Scan for the cell matching the given text and deliver its [X, Y] coordinate at center. 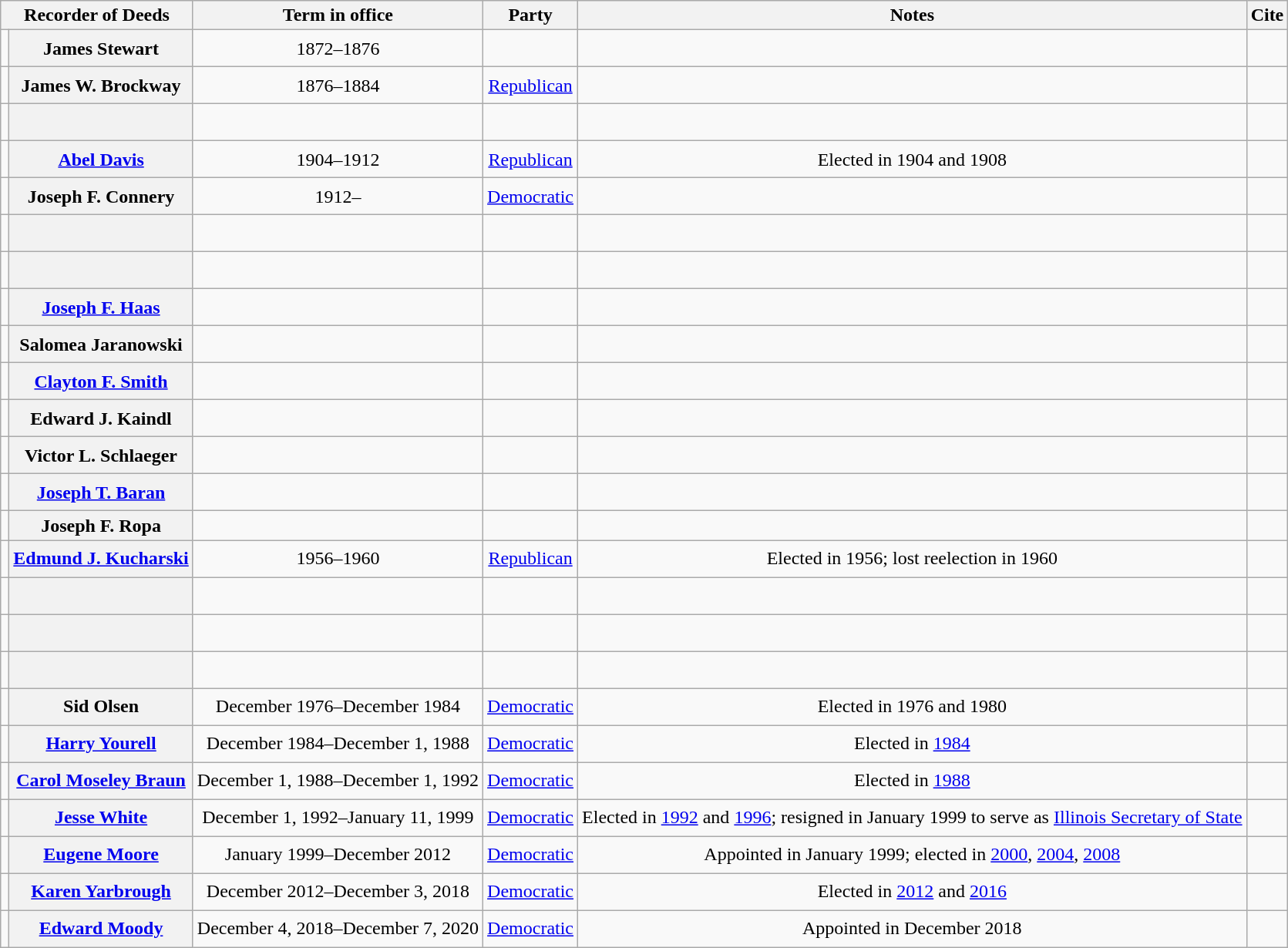
Abel Davis [101, 160]
Joseph T. Baran [101, 492]
Eugene Moore [101, 855]
Jesse White [101, 818]
December 1984–December 1, 1988 [338, 744]
Elected in 1988 [913, 781]
Elected in 1956; lost reelection in 1960 [913, 559]
1912– [338, 197]
January 1999–December 2012 [338, 855]
Joseph F. Haas [101, 308]
December 4, 2018–December 7, 2020 [338, 929]
Elected in 1992 and 1996; resigned in January 1999 to serve as Illinois Secretary of State [913, 818]
Elected in 1904 and 1908 [913, 160]
James W. Brockway [101, 86]
December 1976–December 1984 [338, 707]
Notes [913, 15]
Harry Yourell [101, 744]
1956–1960 [338, 559]
Party [530, 15]
1872–1876 [338, 49]
Karen Yarbrough [101, 892]
Edward Moody [101, 929]
1876–1884 [338, 86]
Cite [1267, 15]
Appointed in January 1999; elected in 2000, 2004, 2008 [913, 855]
Edmund J. Kucharski [101, 559]
December 2012–December 3, 2018 [338, 892]
Elected in 1984 [913, 744]
Victor L. Schlaeger [101, 456]
Carol Moseley Braun [101, 781]
Elected in 2012 and 2016 [913, 892]
December 1, 1992–January 11, 1999 [338, 818]
Joseph F. Ropa [101, 526]
Sid Olsen [101, 707]
December 1, 1988–December 1, 1992 [338, 781]
James Stewart [101, 49]
Recorder of Deeds [97, 15]
Clayton F. Smith [101, 382]
Edward J. Kaindl [101, 419]
Salomea Jaranowski [101, 345]
Joseph F. Connery [101, 197]
1904–1912 [338, 160]
Elected in 1976 and 1980 [913, 707]
Appointed in December 2018 [913, 929]
Term in office [338, 15]
